Detect which cell encompasses the target text, then output its (x, y) center coordinate. 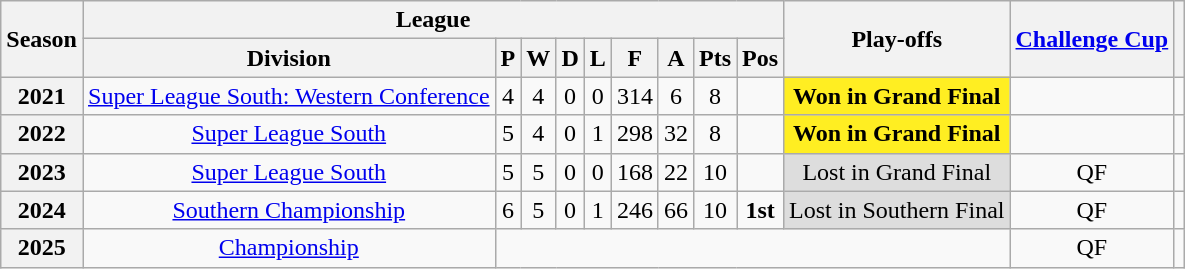
Season (42, 39)
2022 (42, 134)
Southern Championship (288, 210)
1st (760, 210)
Division (288, 58)
League (432, 20)
Championship (288, 248)
F (634, 58)
314 (634, 96)
Pos (760, 58)
D (570, 58)
2024 (42, 210)
Pts (714, 58)
2021 (42, 96)
298 (634, 134)
66 (676, 210)
Lost in Grand Final (897, 172)
2023 (42, 172)
32 (676, 134)
168 (634, 172)
Play-offs (897, 39)
L (598, 58)
Challenge Cup (1092, 39)
W (538, 58)
Lost in Southern Final (897, 210)
Super League South: Western Conference (288, 96)
22 (676, 172)
A (676, 58)
P (508, 58)
2025 (42, 248)
246 (634, 210)
